Scan for the cell matching the given text and deliver its (x, y) coordinate at center. 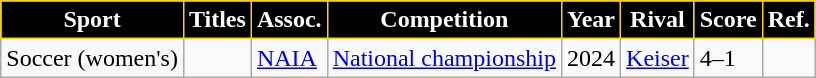
Rival (658, 20)
2024 (590, 58)
Year (590, 20)
Ref. (788, 20)
Score (728, 20)
Sport (92, 20)
National championship (444, 58)
Assoc. (289, 20)
Soccer (women's) (92, 58)
Competition (444, 20)
4–1 (728, 58)
NAIA (289, 58)
Keiser (658, 58)
Titles (217, 20)
